Identify which cell holds the provided text, then report its (X, Y) central coordinate. 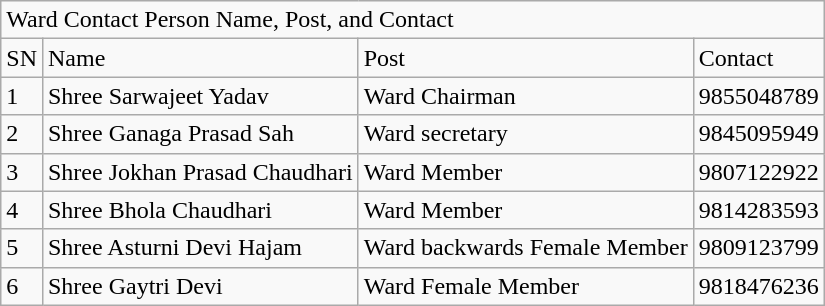
SN (22, 58)
9818476236 (758, 286)
Shree Sarwajeet Yadav (200, 96)
9807122922 (758, 172)
Post (526, 58)
Ward backwards Female Member (526, 248)
1 (22, 96)
Shree Bhola Chaudhari (200, 210)
Shree Ganaga Prasad Sah (200, 134)
Shree Jokhan Prasad Chaudhari (200, 172)
9855048789 (758, 96)
Shree Gaytri Devi (200, 286)
3 (22, 172)
9814283593 (758, 210)
Ward Chairman (526, 96)
Shree Asturni Devi Hajam (200, 248)
4 (22, 210)
Ward secretary (526, 134)
9845095949 (758, 134)
Contact (758, 58)
Ward Contact Person Name, Post, and Contact (413, 20)
Ward Female Member (526, 286)
2 (22, 134)
Name (200, 58)
6 (22, 286)
9809123799 (758, 248)
5 (22, 248)
